Return the (x, y) coordinate for the center point of the cell that contains the specified text.  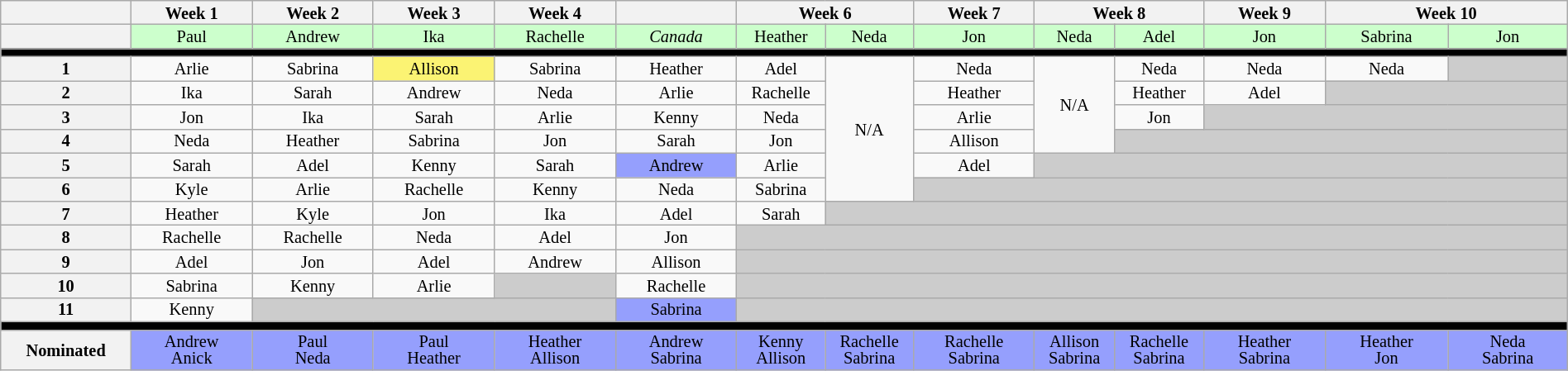
9 (66, 261)
HeatherSabrina (1264, 350)
Week 6 (825, 12)
HeatherAllison (555, 350)
3 (66, 117)
Week 2 (313, 12)
1 (66, 68)
8 (66, 236)
Nominated (66, 350)
KennyAllison (781, 350)
Week 1 (191, 12)
Week 7 (974, 12)
5 (66, 165)
AllisonSabrina (1074, 350)
HeatherJon (1386, 350)
2 (66, 93)
Week 8 (1120, 12)
PaulNeda (313, 350)
PaulHeather (433, 350)
Week 4 (555, 12)
Week 3 (433, 12)
Paul (191, 36)
AndrewAnick (191, 350)
AndrewSabrina (676, 350)
11 (66, 309)
6 (66, 188)
7 (66, 213)
Week 10 (1446, 12)
4 (66, 140)
NedaSabrina (1508, 350)
Canada (676, 36)
10 (66, 286)
Week 9 (1264, 12)
